Identify which cell holds the provided text, then report its (X, Y) central coordinate. 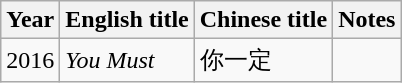
2016 (30, 60)
Notes (367, 20)
English title (127, 20)
Year (30, 20)
You Must (127, 60)
Chinese title (263, 20)
你一定 (263, 60)
